Capture the cell that displays the provided text and extract its [X, Y] central coordinate. 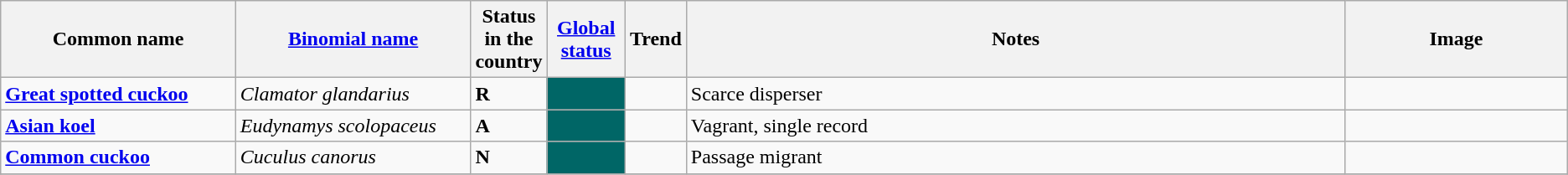
R [509, 94]
Scarce disperser [1015, 94]
Global status [586, 39]
Great spotted cuckoo [119, 94]
Eudynamys scolopaceus [353, 126]
Common cuckoo [119, 157]
N [509, 157]
Clamator glandarius [353, 94]
Vagrant, single record [1015, 126]
Asian koel [119, 126]
Trend [655, 39]
Passage migrant [1015, 157]
Binomial name [353, 39]
Common name [119, 39]
Status in the country [509, 39]
A [509, 126]
Notes [1015, 39]
Cuculus canorus [353, 157]
Image [1456, 39]
